Find where the given text appears and provide that cell's center as [x, y] coordinate. 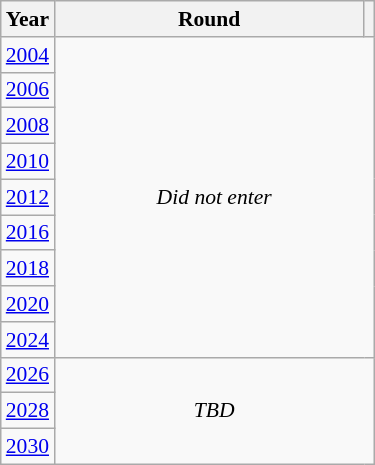
2024 [28, 340]
2028 [28, 411]
2016 [28, 233]
2006 [28, 90]
Year [28, 19]
2010 [28, 162]
2020 [28, 304]
2026 [28, 375]
2008 [28, 126]
2018 [28, 269]
TBD [214, 410]
Round [209, 19]
2030 [28, 447]
2004 [28, 55]
Did not enter [214, 198]
2012 [28, 197]
